Output the (x, y) coordinate of the center of the cell containing the given text.  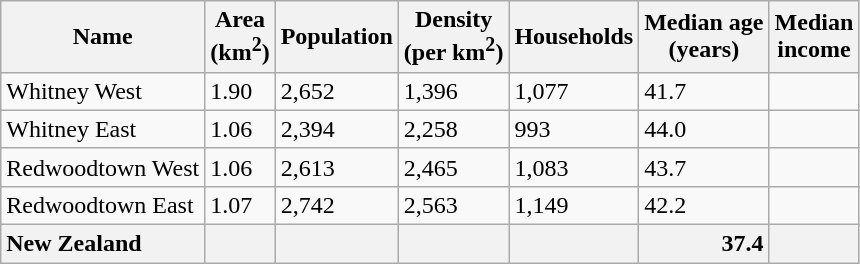
1,149 (574, 205)
42.2 (704, 205)
2,465 (454, 167)
43.7 (704, 167)
37.4 (704, 244)
Density(per km2) (454, 37)
1.07 (240, 205)
2,742 (336, 205)
2,258 (454, 129)
Population (336, 37)
2,652 (336, 91)
Name (103, 37)
Whitney East (103, 129)
2,613 (336, 167)
Median age(years) (704, 37)
Area(km2) (240, 37)
993 (574, 129)
1.90 (240, 91)
Households (574, 37)
41.7 (704, 91)
1,396 (454, 91)
1,083 (574, 167)
New Zealand (103, 244)
Redwoodtown East (103, 205)
2,394 (336, 129)
44.0 (704, 129)
Redwoodtown West (103, 167)
Medianincome (814, 37)
Whitney West (103, 91)
2,563 (454, 205)
1,077 (574, 91)
